From the cell containing the given text, extract its center point as (X, Y) coordinate. 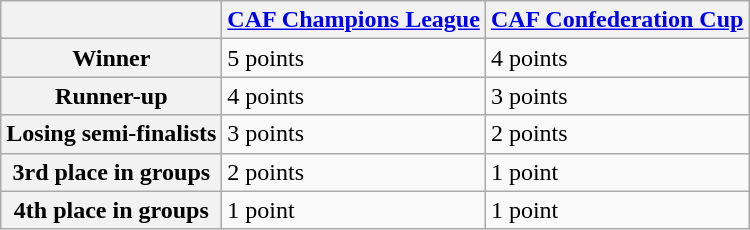
CAF Champions League (354, 20)
4th place in groups (112, 210)
CAF Confederation Cup (617, 20)
3rd place in groups (112, 172)
Runner-up (112, 96)
Winner (112, 58)
Losing semi-finalists (112, 134)
5 points (354, 58)
